Determine the (X, Y) coordinate at the center of the cell enclosing the given text.  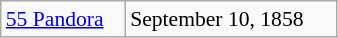
55 Pandora (63, 19)
September 10, 1858 (231, 19)
